Scan for the cell matching the given text and deliver its [X, Y] coordinate at center. 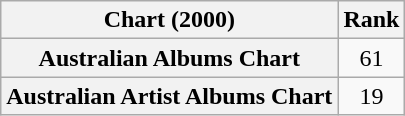
19 [372, 96]
61 [372, 58]
Australian Artist Albums Chart [170, 96]
Chart (2000) [170, 20]
Rank [372, 20]
Australian Albums Chart [170, 58]
